Output the [X, Y] coordinate of the center of the cell containing the given text.  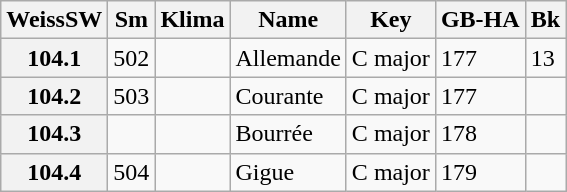
104.1 [54, 58]
104.2 [54, 96]
502 [132, 58]
WeissSW [54, 20]
Bk [545, 20]
179 [480, 172]
503 [132, 96]
Allemande [288, 58]
104.4 [54, 172]
504 [132, 172]
104.3 [54, 134]
178 [480, 134]
GB-HA [480, 20]
Klima [192, 20]
Bourrée [288, 134]
Name [288, 20]
Gigue [288, 172]
Sm [132, 20]
Courante [288, 96]
Key [390, 20]
13 [545, 58]
